Pinpoint the cell where the given text exists, returning its [x, y] midpoint coordinate. 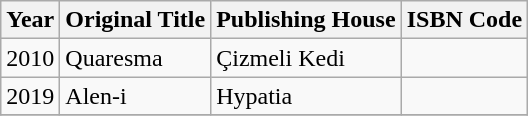
Original Title [136, 20]
2019 [30, 96]
Çizmeli Kedi [306, 58]
2010 [30, 58]
Quaresma [136, 58]
Alen-i [136, 96]
Year [30, 20]
Publishing House [306, 20]
ISBN Code [464, 20]
Hypatia [306, 96]
